Output the (x, y) coordinate of the center of the cell containing the given text.  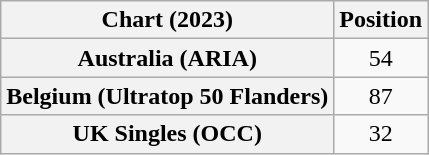
UK Singles (OCC) (168, 134)
54 (381, 58)
Position (381, 20)
Chart (2023) (168, 20)
Belgium (Ultratop 50 Flanders) (168, 96)
32 (381, 134)
87 (381, 96)
Australia (ARIA) (168, 58)
